Identify which cell holds the provided text, then report its (x, y) central coordinate. 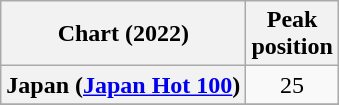
Chart (2022) (124, 34)
Japan (Japan Hot 100) (124, 85)
Peakposition (292, 34)
25 (292, 85)
